Find where the given text appears and provide that cell's center as [X, Y] coordinate. 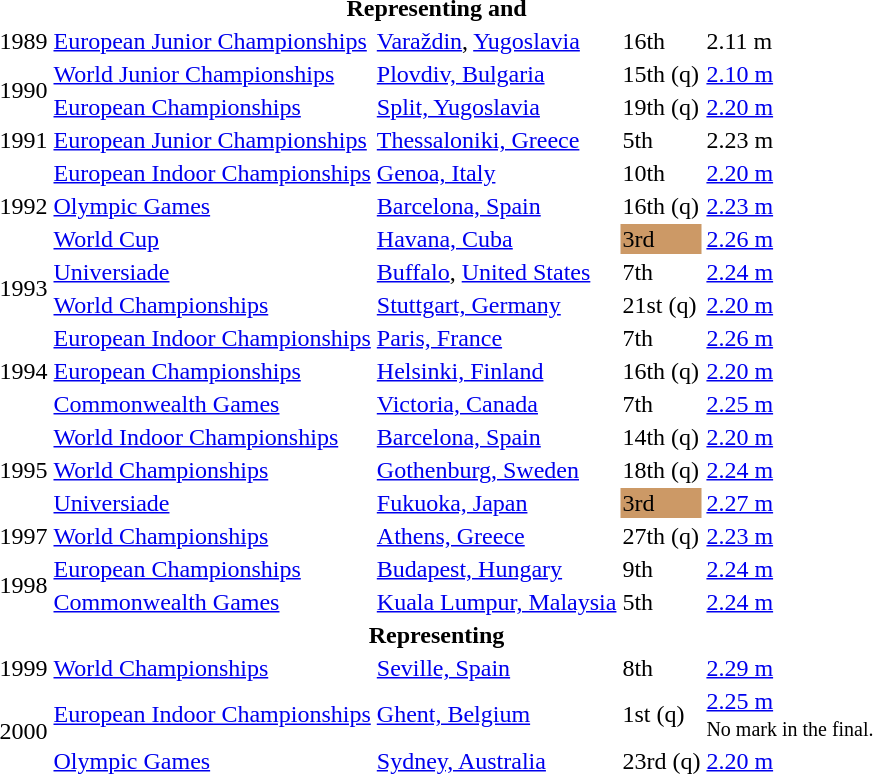
Genoa, Italy [496, 173]
Paris, France [496, 338]
World Cup [212, 239]
21st (q) [662, 305]
27th (q) [662, 536]
Split, Yugoslavia [496, 107]
1st (q) [662, 714]
Olympic Games [212, 206]
8th [662, 668]
Kuala Lumpur, Malaysia [496, 602]
Stuttgart, Germany [496, 305]
18th (q) [662, 470]
Varaždin, Yugoslavia [496, 41]
Havana, Cuba [496, 239]
Athens, Greece [496, 536]
16th [662, 41]
15th (q) [662, 74]
Budapest, Hungary [496, 569]
Plovdiv, Bulgaria [496, 74]
10th [662, 173]
Gothenburg, Sweden [496, 470]
Ghent, Belgium [496, 714]
Buffalo, United States [496, 272]
19th (q) [662, 107]
World Indoor Championships [212, 437]
Victoria, Canada [496, 404]
World Junior Championships [212, 74]
Fukuoka, Japan [496, 503]
9th [662, 569]
Helsinki, Finland [496, 371]
Thessaloniki, Greece [496, 140]
Seville, Spain [496, 668]
14th (q) [662, 437]
